Locate the cell with the specified text and output its [X, Y] center coordinate. 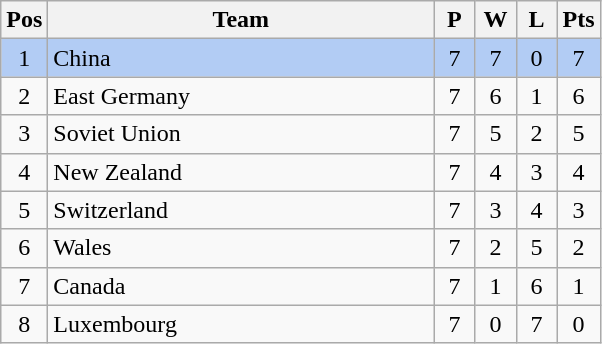
W [496, 20]
New Zealand [241, 172]
Pts [578, 20]
China [241, 58]
L [536, 20]
Soviet Union [241, 134]
Wales [241, 248]
P [454, 20]
Switzerland [241, 210]
Luxembourg [241, 324]
Team [241, 20]
Pos [24, 20]
Canada [241, 286]
8 [24, 324]
East Germany [241, 96]
